Extract the [X, Y] coordinate from the center of the cell holding the provided text.  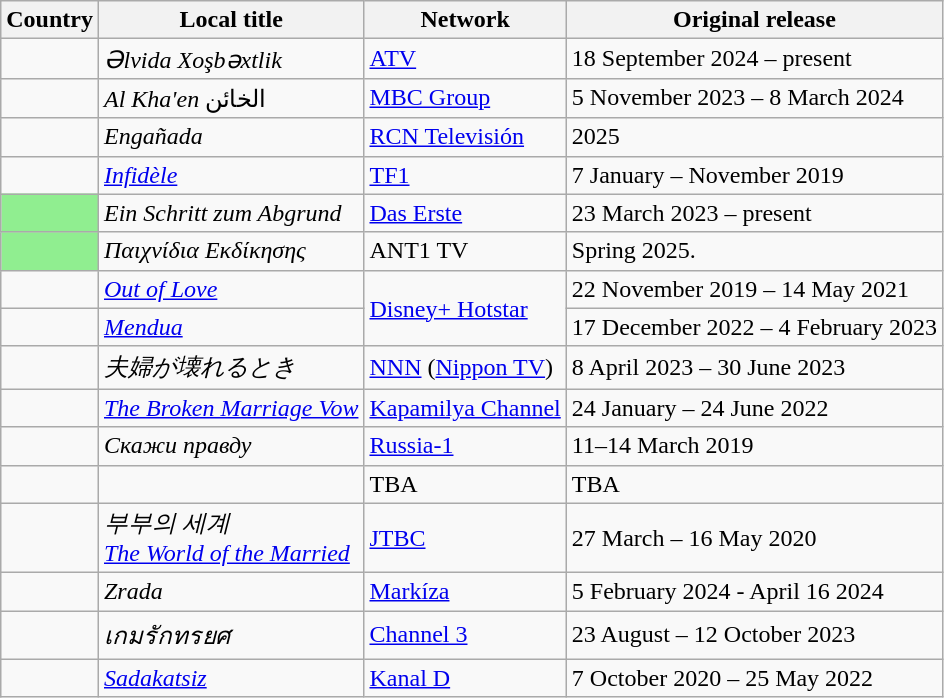
เกมรักทรยศ [230, 636]
MBC Group [465, 98]
Network [465, 20]
27 March – 16 May 2020 [754, 538]
Out of Love [230, 289]
8 April 2023 – 30 June 2023 [754, 368]
Παιχνίδια Εκδίκησης [230, 251]
Скажи правду [230, 446]
Kanal D [465, 678]
Country [50, 20]
7 October 2020 – 25 May 2022 [754, 678]
24 January – 24 June 2022 [754, 408]
Infidèle [230, 175]
5 November 2023 – 8 March 2024 [754, 98]
2025 [754, 137]
Zrada [230, 592]
Russia-1 [465, 446]
Engañada [230, 137]
Original release [754, 20]
ANT1 TV [465, 251]
18 September 2024 – present [754, 59]
22 November 2019 – 14 May 2021 [754, 289]
17 December 2022 – 4 February 2023 [754, 327]
Markíza [465, 592]
23 August – 12 October 2023 [754, 636]
5 February 2024 - April 16 2024 [754, 592]
Disney+ Hotstar [465, 308]
7 January – November 2019 [754, 175]
Ein Schritt zum Abgrund [230, 213]
Mendua [230, 327]
Əlvida Xoşbəxtlik [230, 59]
부부의 세계The World of the Married [230, 538]
夫婦が壊れるとき [230, 368]
Kapamilya Channel [465, 408]
Sadakatsiz [230, 678]
ATV [465, 59]
JTBC [465, 538]
Local title [230, 20]
11–14 March 2019 [754, 446]
Channel 3 [465, 636]
RCN Televisión [465, 137]
Spring 2025. [754, 251]
The Broken Marriage Vow [230, 408]
Al Kha'en الخائن [230, 98]
TF1 [465, 175]
Das Erste [465, 213]
NNN (Nippon TV) [465, 368]
23 March 2023 – present [754, 213]
